Provide the [X, Y] coordinate of the cell's center where the given text is located.  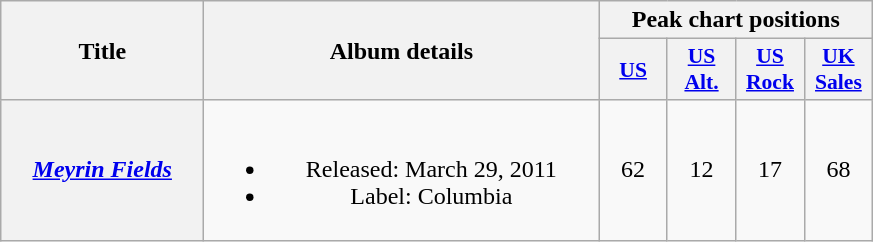
US [633, 70]
Released: March 29, 2011Label: Columbia [402, 170]
68 [838, 170]
Title [102, 50]
12 [701, 170]
USAlt. [701, 70]
Album details [402, 50]
UKSales [838, 70]
62 [633, 170]
USRock [770, 70]
17 [770, 170]
Meyrin Fields [102, 170]
Peak chart positions [736, 20]
